Locate the cell with the specified text and output its [X, Y] center coordinate. 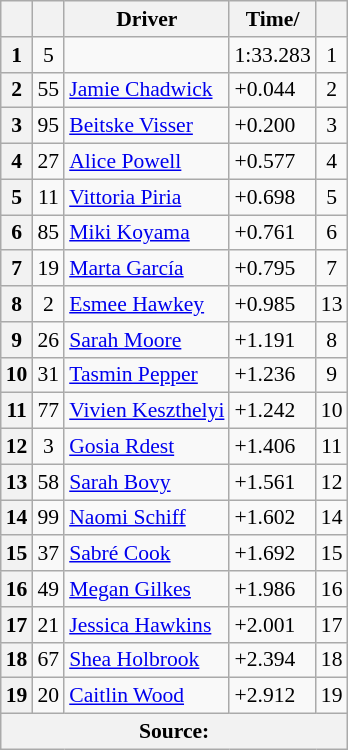
Gosia Rdest [146, 447]
Megan Gilkes [146, 589]
+2.394 [272, 660]
67 [48, 660]
+1.191 [272, 340]
Marta García [146, 269]
+0.577 [272, 162]
+1.986 [272, 589]
Shea Holbrook [146, 660]
77 [48, 411]
+1.406 [272, 447]
Miki Koyama [146, 233]
+1.561 [272, 482]
99 [48, 518]
58 [48, 482]
+1.236 [272, 375]
Source: [174, 732]
37 [48, 554]
Tasmin Pepper [146, 375]
+0.200 [272, 126]
+0.985 [272, 304]
Beitske Visser [146, 126]
+1.242 [272, 411]
31 [48, 375]
Caitlin Wood [146, 696]
49 [48, 589]
+0.698 [272, 197]
Vivien Keszthelyi [146, 411]
27 [48, 162]
+1.602 [272, 518]
+0.761 [272, 233]
Alice Powell [146, 162]
Naomi Schiff [146, 518]
+0.044 [272, 90]
Time/ [272, 19]
85 [48, 233]
Sabré Cook [146, 554]
Vittoria Piria [146, 197]
Esmee Hawkey [146, 304]
Jessica Hawkins [146, 625]
+1.692 [272, 554]
26 [48, 340]
55 [48, 90]
Sarah Bovy [146, 482]
Sarah Moore [146, 340]
+0.795 [272, 269]
21 [48, 625]
95 [48, 126]
20 [48, 696]
Driver [146, 19]
+2.001 [272, 625]
1:33.283 [272, 55]
+2.912 [272, 696]
Jamie Chadwick [146, 90]
